Identify which cell holds the provided text, then report its [X, Y] central coordinate. 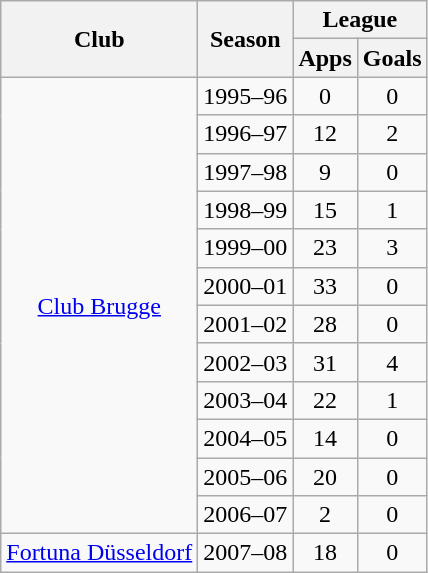
12 [325, 134]
33 [325, 286]
2005–06 [246, 477]
Season [246, 39]
1997–98 [246, 172]
15 [325, 210]
Fortuna Düsseldorf [100, 553]
20 [325, 477]
Apps [325, 58]
1998–99 [246, 210]
4 [392, 362]
Club [100, 39]
1996–97 [246, 134]
22 [325, 400]
2002–03 [246, 362]
9 [325, 172]
14 [325, 438]
2004–05 [246, 438]
31 [325, 362]
2006–07 [246, 515]
2001–02 [246, 324]
2007–08 [246, 553]
3 [392, 248]
23 [325, 248]
2003–04 [246, 400]
League [360, 20]
2000–01 [246, 286]
Goals [392, 58]
Club Brugge [100, 306]
28 [325, 324]
1999–00 [246, 248]
1995–96 [246, 96]
18 [325, 553]
